Output the [X, Y] coordinate of the center of the cell containing the given text.  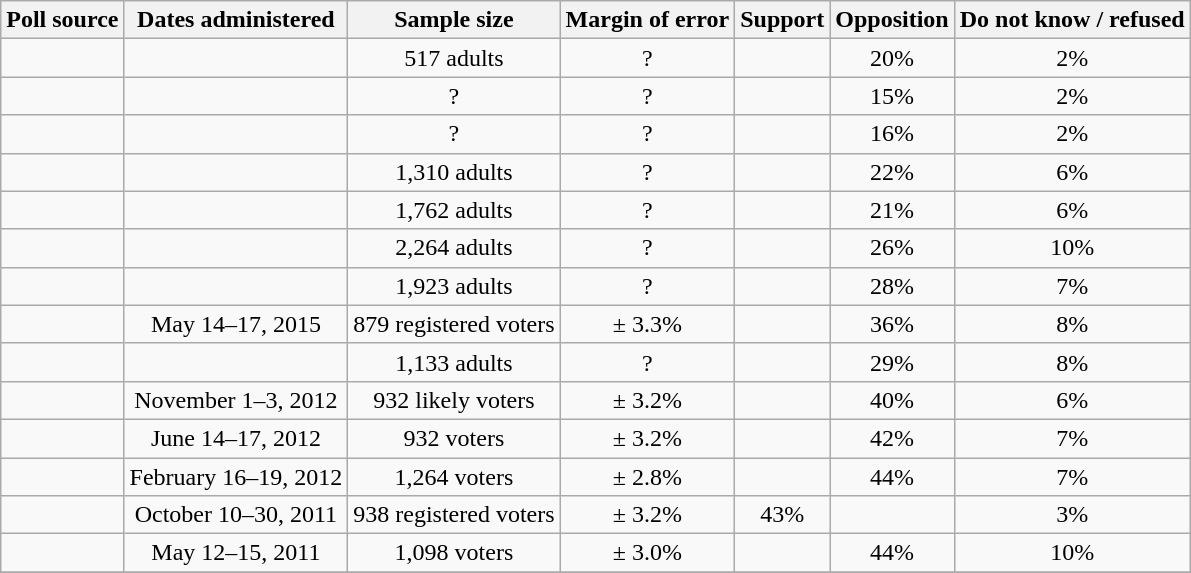
Margin of error [648, 20]
February 16–19, 2012 [236, 477]
29% [892, 362]
26% [892, 248]
May 12–15, 2011 [236, 553]
21% [892, 210]
36% [892, 324]
938 registered voters [454, 515]
1,310 adults [454, 172]
1,923 adults [454, 286]
22% [892, 172]
November 1–3, 2012 [236, 400]
517 adults [454, 58]
Opposition [892, 20]
20% [892, 58]
Sample size [454, 20]
May 14–17, 2015 [236, 324]
October 10–30, 2011 [236, 515]
1,264 voters [454, 477]
1,098 voters [454, 553]
Dates administered [236, 20]
28% [892, 286]
Poll source [62, 20]
June 14–17, 2012 [236, 438]
Support [782, 20]
879 registered voters [454, 324]
1,762 adults [454, 210]
43% [782, 515]
2,264 adults [454, 248]
932 voters [454, 438]
15% [892, 96]
Do not know / refused [1072, 20]
16% [892, 134]
± 2.8% [648, 477]
± 3.3% [648, 324]
932 likely voters [454, 400]
1,133 adults [454, 362]
42% [892, 438]
3% [1072, 515]
± 3.0% [648, 553]
40% [892, 400]
